Capture the cell that displays the provided text and extract its [x, y] central coordinate. 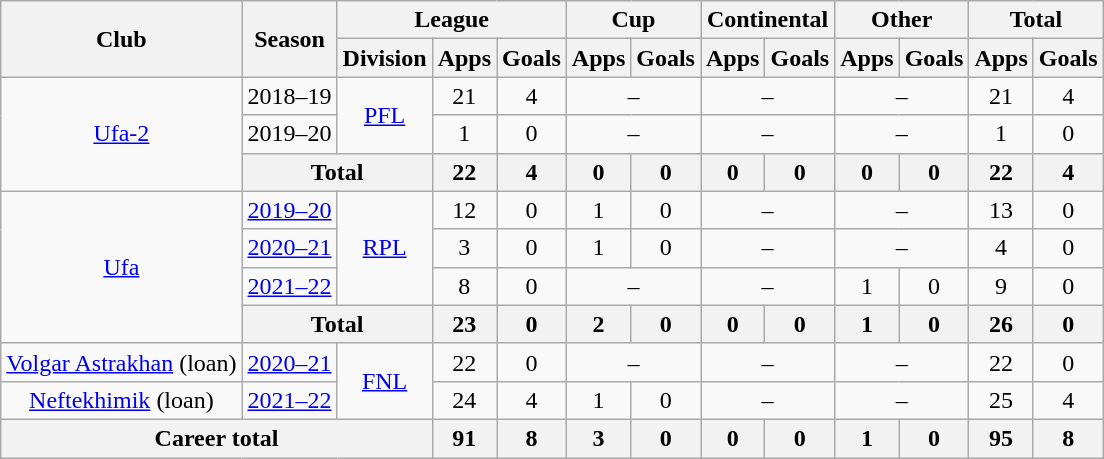
13 [1001, 210]
Ufa [122, 267]
Division [384, 58]
League [452, 20]
Club [122, 39]
Season [290, 39]
9 [1001, 286]
2 [598, 324]
RPL [384, 248]
24 [464, 400]
25 [1001, 400]
FNL [384, 381]
PFL [384, 115]
91 [464, 438]
Continental [767, 20]
Cup [633, 20]
26 [1001, 324]
95 [1001, 438]
12 [464, 210]
Ufa-2 [122, 134]
Volgar Astrakhan (loan) [122, 362]
Neftekhimik (loan) [122, 400]
Career total [216, 438]
23 [464, 324]
Other [902, 20]
2018–19 [290, 96]
